Return [x, y] of the center of cell containing provided text 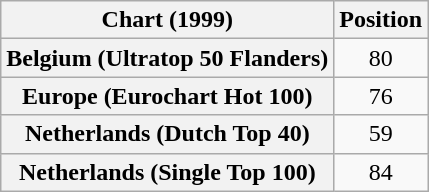
Netherlands (Single Top 100) [168, 172]
76 [381, 96]
84 [381, 172]
59 [381, 134]
Belgium (Ultratop 50 Flanders) [168, 58]
Chart (1999) [168, 20]
Europe (Eurochart Hot 100) [168, 96]
Netherlands (Dutch Top 40) [168, 134]
Position [381, 20]
80 [381, 58]
